Return [X, Y] of the center of cell containing provided text 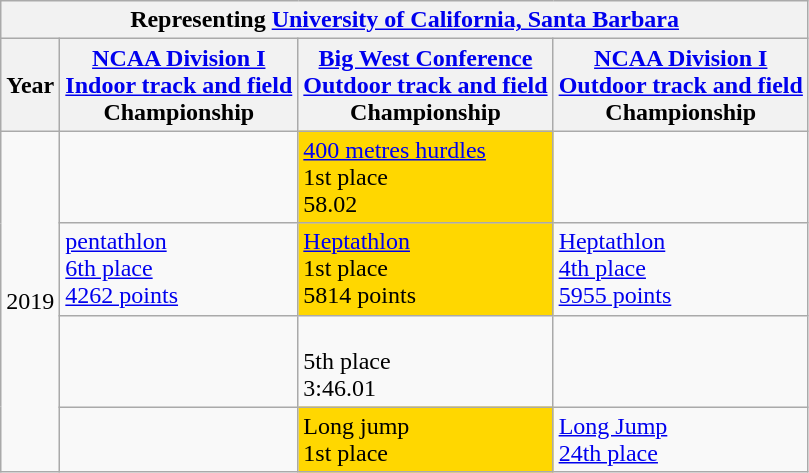
Long jump 1st place [426, 440]
5th place 3:46.01 [426, 361]
Year [30, 85]
Heptathlon 1st place 5814 points [426, 269]
Representing University of California, Santa Barbara [405, 20]
400 metres hurdles1st place 58.02 [426, 177]
Heptathlon 4th place 5955 points [680, 269]
Big West ConferenceOutdoor track and fieldChampionship [426, 85]
NCAA Division IOutdoor track and fieldChampionship [680, 85]
pentathlon6th place 4262 points [179, 269]
2019 [30, 302]
Long Jump 24th place [680, 440]
NCAA Division IIndoor track and fieldChampionship [179, 85]
